Determine the (x, y) coordinate at the center of the cell enclosing the given text.  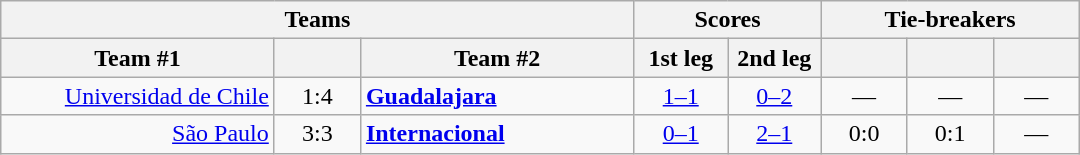
1st leg (681, 58)
São Paulo (138, 134)
Guadalajara (497, 96)
0:1 (950, 134)
Internacional (497, 134)
Teams (318, 20)
0–2 (775, 96)
Team #1 (138, 58)
2nd leg (775, 58)
0–1 (681, 134)
3:3 (317, 134)
Team #2 (497, 58)
0:0 (864, 134)
Universidad de Chile (138, 96)
2–1 (775, 134)
1–1 (681, 96)
1:4 (317, 96)
Scores (728, 20)
Tie-breakers (950, 20)
